Extract the [x, y] coordinate from the center of the cell holding the provided text.  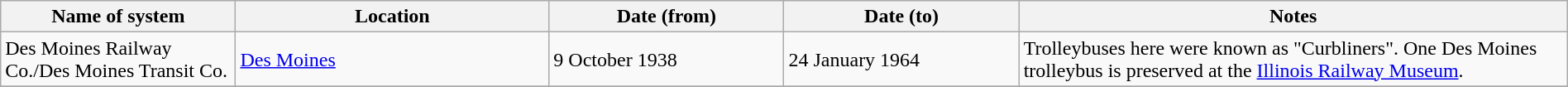
Des Moines [392, 60]
Notes [1293, 17]
Date (from) [667, 17]
Name of system [118, 17]
Trolleybuses here were known as "Curbliners". One Des Moines trolleybus is preserved at the Illinois Railway Museum. [1293, 60]
Des Moines Railway Co./Des Moines Transit Co. [118, 60]
Date (to) [901, 17]
9 October 1938 [667, 60]
Location [392, 17]
24 January 1964 [901, 60]
